Output the [X, Y] coordinate of the center of the cell containing the given text.  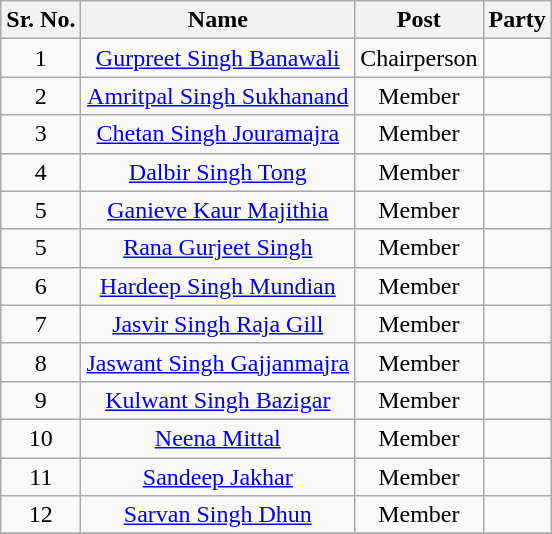
Post [419, 20]
Sr. No. [41, 20]
6 [41, 286]
Sandeep Jakhar [218, 477]
1 [41, 58]
11 [41, 477]
Gurpreet Singh Banawali [218, 58]
Dalbir Singh Tong [218, 172]
12 [41, 515]
Rana Gurjeet Singh [218, 248]
8 [41, 362]
Jaswant Singh Gajjanmajra [218, 362]
Amritpal Singh Sukhanand [218, 96]
Neena Mittal [218, 438]
Hardeep Singh Mundian [218, 286]
Ganieve Kaur Majithia [218, 210]
Chairperson [419, 58]
Party [517, 20]
9 [41, 400]
Chetan Singh Jouramajra [218, 134]
10 [41, 438]
Kulwant Singh Bazigar [218, 400]
4 [41, 172]
Name [218, 20]
Sarvan Singh Dhun [218, 515]
Jasvir Singh Raja Gill [218, 324]
3 [41, 134]
2 [41, 96]
7 [41, 324]
